Locate the cell with the specified text and output its (X, Y) center coordinate. 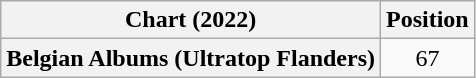
Position (428, 20)
67 (428, 58)
Chart (2022) (191, 20)
Belgian Albums (Ultratop Flanders) (191, 58)
